Pinpoint the cell where the given text exists, returning its (X, Y) midpoint coordinate. 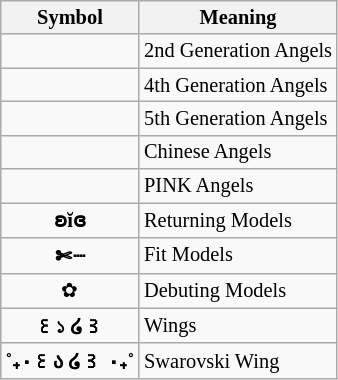
PINK Angels (238, 186)
4th Generation Angels (238, 85)
Symbol (70, 17)
Chinese Angels (238, 152)
Debuting Models (238, 290)
Fit Models (238, 254)
Wings (238, 326)
˚₊‧꒰ა ໒꒱ ‧₊˚ (70, 360)
✄┈ (70, 254)
ʚĭɞ (70, 220)
Meaning (238, 17)
Returning Models (238, 220)
5th Generation Angels (238, 118)
꒰১ ໒꒱ (70, 326)
Swarovski Wing (238, 360)
✿ (70, 290)
2nd Generation Angels (238, 51)
